Return the [X, Y] coordinate for the center point of the cell that contains the specified text.  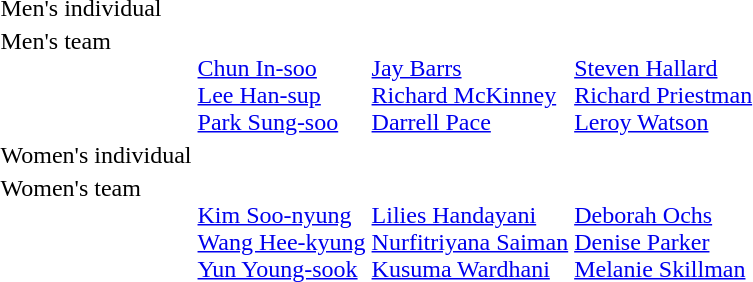
Jay BarrsRichard McKinneyDarrell Pace [470, 82]
Chun In-sooLee Han-supPark Sung-soo [282, 82]
